For the text-containing cell, return its midpoint in [X, Y] coordinate format. 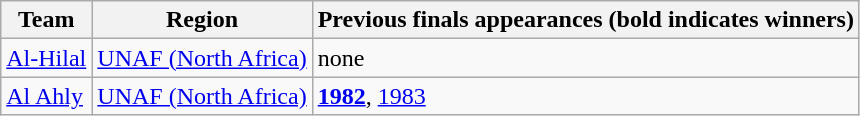
Region [202, 20]
Al Ahly [46, 96]
none [586, 58]
1982, 1983 [586, 96]
Team [46, 20]
Al-Hilal [46, 58]
Previous finals appearances (bold indicates winners) [586, 20]
